Provide the (x, y) coordinate of the cell's center where the given text is located.  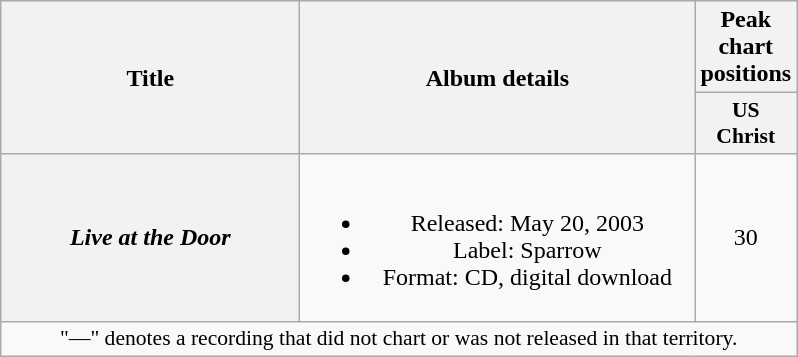
30 (746, 238)
Album details (498, 78)
USChrist (746, 124)
"—" denotes a recording that did not chart or was not released in that territory. (399, 339)
Peak chart positions (746, 47)
Live at the Door (150, 238)
Title (150, 78)
Released: May 20, 2003Label: SparrowFormat: CD, digital download (498, 238)
